Scan for the cell matching the given text and deliver its (X, Y) coordinate at center. 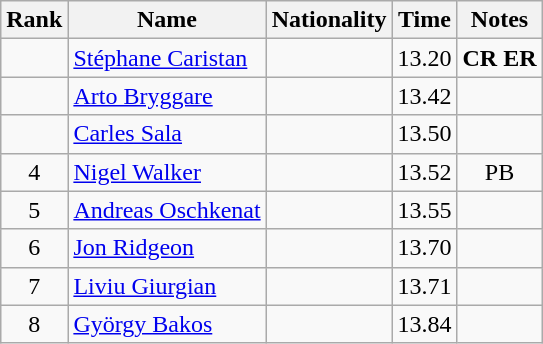
CR ER (500, 58)
4 (34, 172)
13.20 (424, 58)
Rank (34, 20)
Notes (500, 20)
13.84 (424, 324)
13.55 (424, 210)
8 (34, 324)
Time (424, 20)
6 (34, 248)
13.71 (424, 286)
Andreas Oschkenat (167, 210)
Arto Bryggare (167, 96)
13.50 (424, 134)
Liviu Giurgian (167, 286)
Jon Ridgeon (167, 248)
György Bakos (167, 324)
Name (167, 20)
13.52 (424, 172)
Stéphane Caristan (167, 58)
7 (34, 286)
13.70 (424, 248)
PB (500, 172)
Nigel Walker (167, 172)
13.42 (424, 96)
Nationality (329, 20)
5 (34, 210)
Carles Sala (167, 134)
